Detect which cell encompasses the target text, then output its [X, Y] center coordinate. 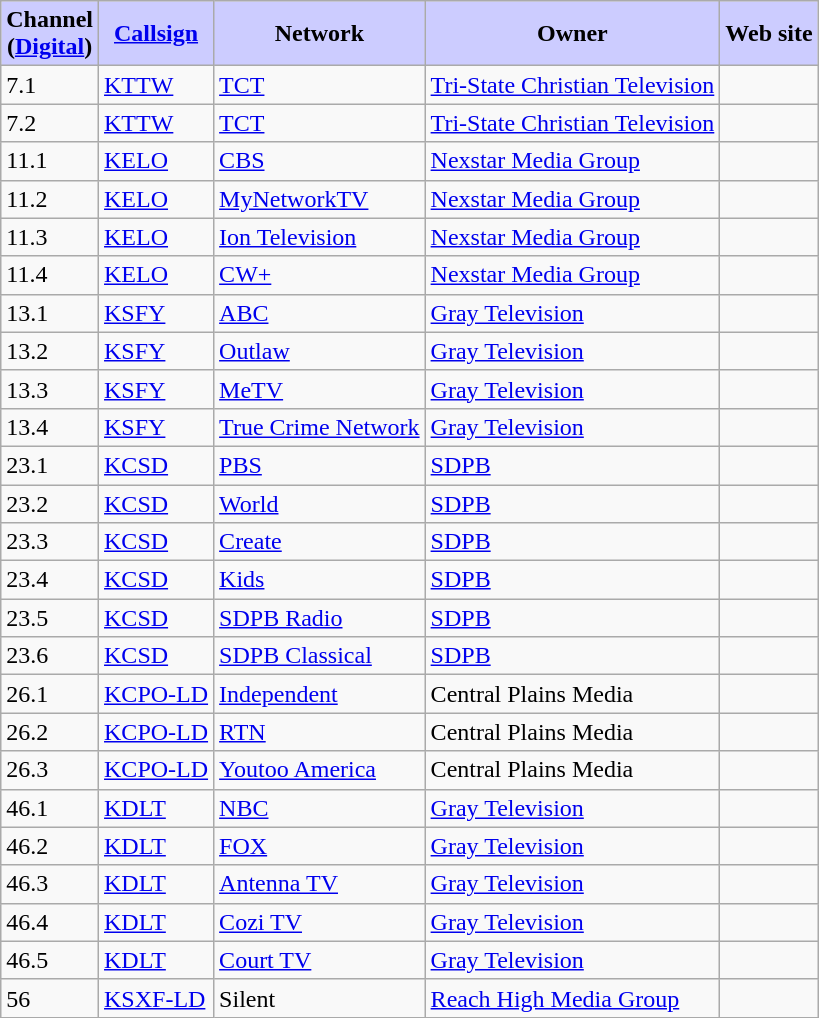
26.2 [50, 732]
Create [320, 542]
23.1 [50, 465]
11.2 [50, 199]
23.4 [50, 580]
Cozi TV [320, 922]
46.4 [50, 922]
World [320, 503]
7.2 [50, 123]
46.3 [50, 884]
KSXF-LD [156, 998]
Independent [320, 694]
Ion Television [320, 237]
23.5 [50, 618]
26.1 [50, 694]
13.2 [50, 351]
NBC [320, 808]
MeTV [320, 389]
46.2 [50, 846]
11.1 [50, 161]
ABC [320, 313]
Court TV [320, 960]
FOX [320, 846]
CBS [320, 161]
SDPB Classical [320, 656]
46.1 [50, 808]
23.2 [50, 503]
13.1 [50, 313]
13.3 [50, 389]
Silent [320, 998]
46.5 [50, 960]
26.3 [50, 770]
Callsign [156, 34]
Channel(Digital) [50, 34]
23.6 [50, 656]
Outlaw [320, 351]
SDPB Radio [320, 618]
MyNetworkTV [320, 199]
13.4 [50, 427]
RTN [320, 732]
Owner [572, 34]
56 [50, 998]
11.3 [50, 237]
CW+ [320, 275]
Web site [769, 34]
11.4 [50, 275]
7.1 [50, 85]
Network [320, 34]
PBS [320, 465]
Kids [320, 580]
23.3 [50, 542]
Youtoo America [320, 770]
Antenna TV [320, 884]
Reach High Media Group [572, 998]
True Crime Network [320, 427]
